Search for the cell housing the specified text and yield its (X, Y) center coordinate. 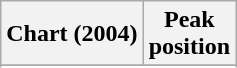
Peakposition (189, 34)
Chart (2004) (72, 34)
